Search for the cell housing the specified text and yield its (X, Y) center coordinate. 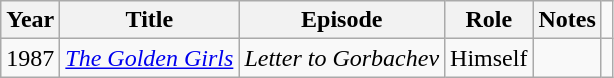
The Golden Girls (150, 58)
Title (150, 20)
Year (30, 20)
Role (489, 20)
Letter to Gorbachev (342, 58)
Episode (342, 20)
Himself (489, 58)
Notes (567, 20)
1987 (30, 58)
